Output the (X, Y) coordinate of the center of the cell containing the given text.  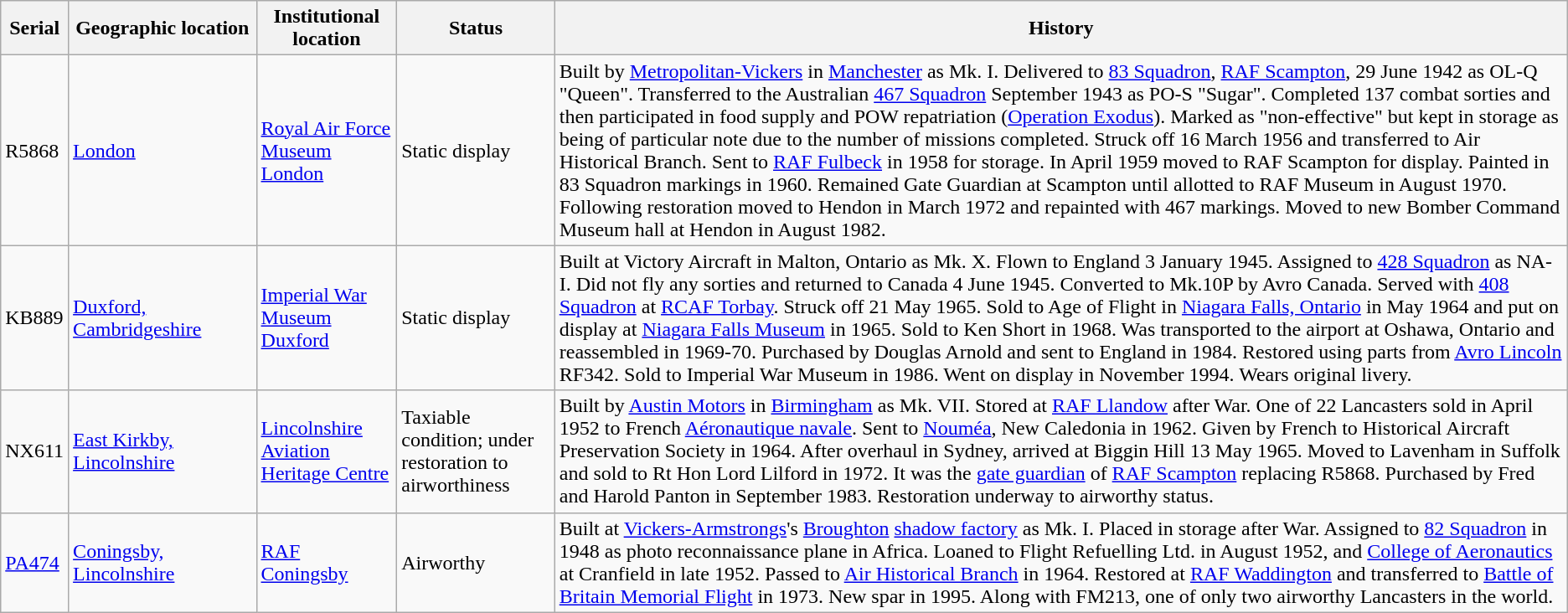
RAF Coningsby (327, 563)
History (1060, 28)
London (162, 151)
East Kirkby, Lincolnshire (162, 451)
Institutional location (327, 28)
Royal Air Force Museum London (327, 151)
KB889 (35, 318)
Serial (35, 28)
NX611 (35, 451)
Coningsby, Lincolnshire (162, 563)
Geographic location (162, 28)
Lincolnshire Aviation Heritage Centre (327, 451)
Airworthy (476, 563)
Taxiable condition; under restoration to airworthiness (476, 451)
Status (476, 28)
Duxford, Cambridgeshire (162, 318)
PA474 (35, 563)
R5868 (35, 151)
Imperial War Museum Duxford (327, 318)
